Detect which cell encompasses the target text, then output its (x, y) center coordinate. 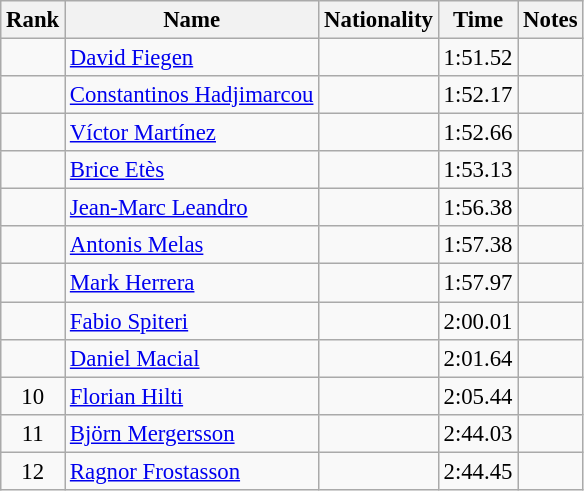
2:00.01 (478, 321)
1:56.38 (478, 208)
Nationality (378, 20)
1:57.97 (478, 283)
12 (33, 471)
1:53.13 (478, 170)
1:57.38 (478, 245)
Víctor Martínez (192, 133)
2:01.64 (478, 358)
2:05.44 (478, 396)
1:52.17 (478, 95)
Time (478, 20)
Daniel Macial (192, 358)
David Fiegen (192, 58)
Rank (33, 20)
2:44.45 (478, 471)
Brice Etès (192, 170)
1:52.66 (478, 133)
Florian Hilti (192, 396)
10 (33, 396)
Constantinos Hadjimarcou (192, 95)
2:44.03 (478, 433)
Mark Herrera (192, 283)
11 (33, 433)
Fabio Spiteri (192, 321)
Björn Mergersson (192, 433)
Name (192, 20)
Notes (550, 20)
Jean-Marc Leandro (192, 208)
Antonis Melas (192, 245)
Ragnor Frostasson (192, 471)
1:51.52 (478, 58)
